Determine the [x, y] coordinate at the center of the cell enclosing the given text.  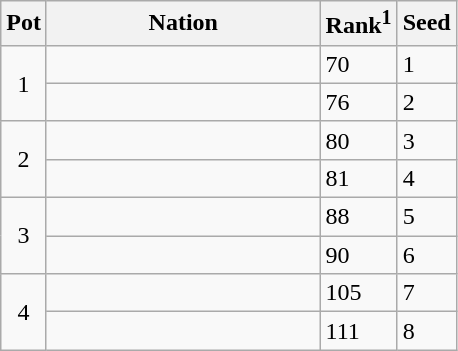
5 [426, 217]
80 [358, 140]
7 [426, 293]
111 [358, 331]
Nation [183, 24]
Seed [426, 24]
70 [358, 64]
88 [358, 217]
8 [426, 331]
Rank1 [358, 24]
90 [358, 255]
Pot [24, 24]
105 [358, 293]
6 [426, 255]
76 [358, 102]
81 [358, 178]
